From the cell containing the given text, extract its center point as [x, y] coordinate. 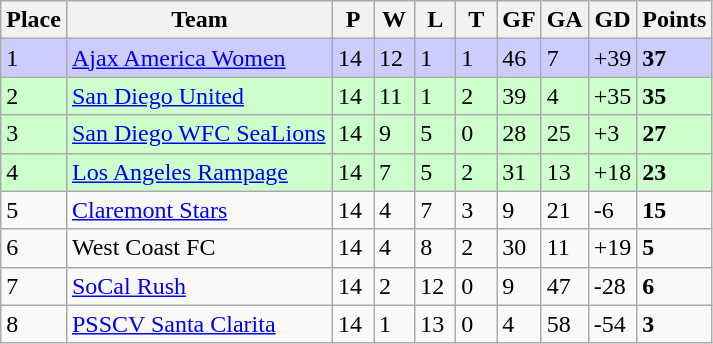
San Diego WFC SeaLions [199, 134]
-54 [612, 324]
30 [519, 248]
-6 [612, 210]
23 [674, 172]
15 [674, 210]
-28 [612, 286]
GA [564, 20]
28 [519, 134]
West Coast FC [199, 248]
San Diego United [199, 96]
PSSCV Santa Clarita [199, 324]
Ajax America Women [199, 58]
L [436, 20]
T [476, 20]
Points [674, 20]
+35 [612, 96]
+39 [612, 58]
W [394, 20]
27 [674, 134]
47 [564, 286]
58 [564, 324]
35 [674, 96]
SoCal Rush [199, 286]
+19 [612, 248]
GF [519, 20]
GD [612, 20]
Los Angeles Rampage [199, 172]
46 [519, 58]
+3 [612, 134]
P [354, 20]
+18 [612, 172]
39 [519, 96]
31 [519, 172]
37 [674, 58]
25 [564, 134]
Place [34, 20]
Team [199, 20]
21 [564, 210]
Claremont Stars [199, 210]
